Pinpoint the cell where the given text exists, returning its (x, y) midpoint coordinate. 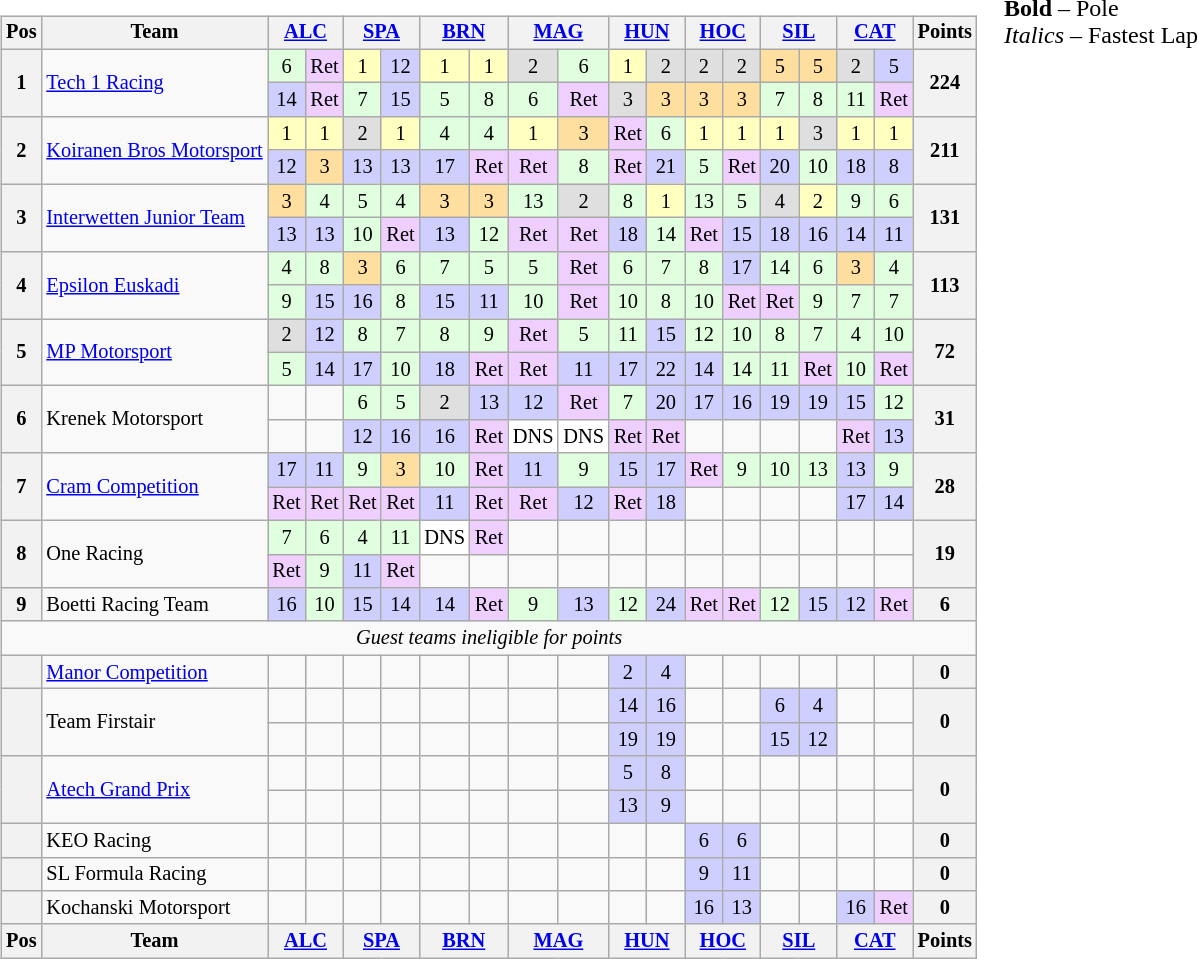
31 (945, 420)
Krenek Motorsport (154, 420)
211 (945, 150)
Boetti Racing Team (154, 605)
Guest teams ineligible for points (489, 638)
Interwetten Junior Team (154, 218)
224 (945, 82)
Cram Competition (154, 486)
131 (945, 218)
Tech 1 Racing (154, 82)
Team Firstair (154, 722)
28 (945, 486)
KEO Racing (154, 840)
SL Formula Racing (154, 874)
72 (945, 352)
Atech Grand Prix (154, 790)
24 (666, 605)
Kochanski Motorsport (154, 908)
21 (666, 167)
Manor Competition (154, 672)
22 (666, 369)
113 (945, 284)
Koiranen Bros Motorsport (154, 150)
Epsilon Euskadi (154, 284)
MP Motorsport (154, 352)
One Racing (154, 554)
